Extract the (x, y) coordinate from the center of the cell holding the provided text.  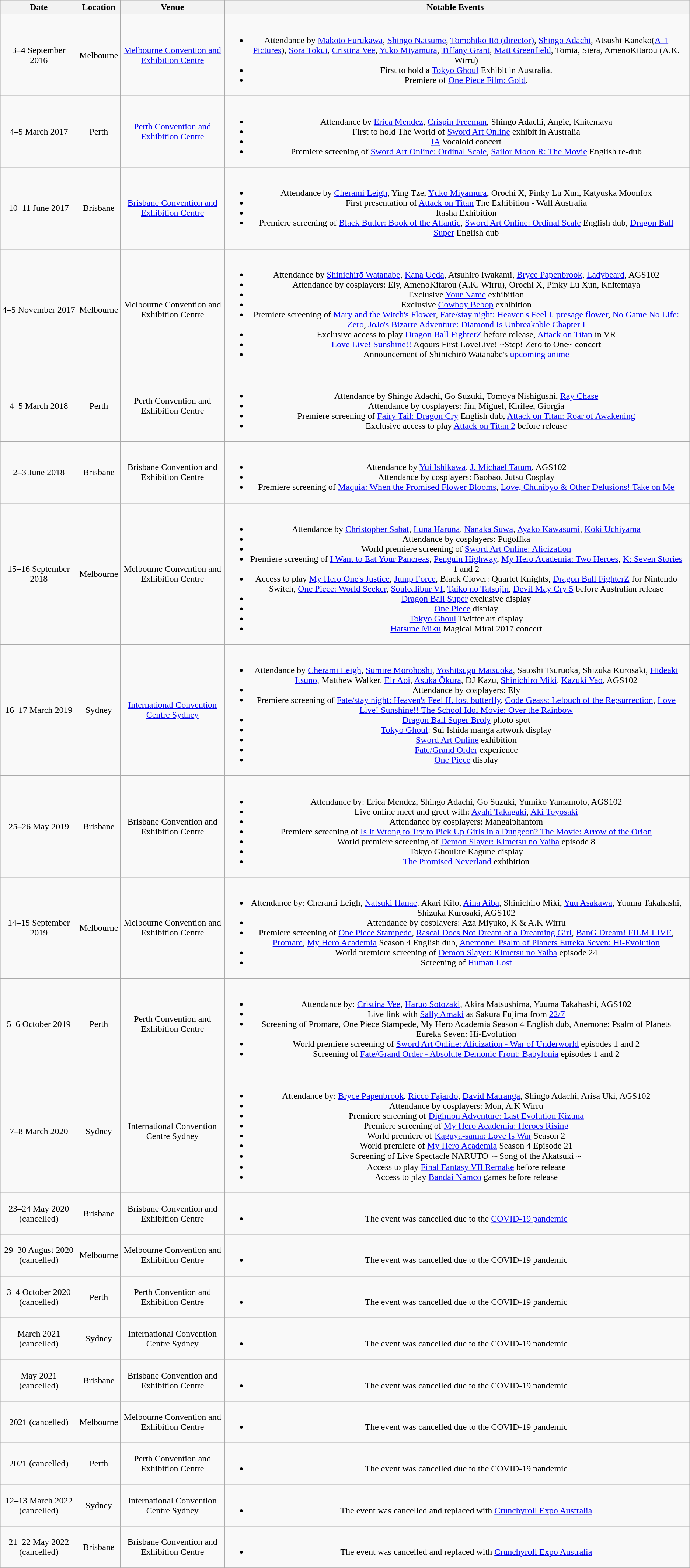
4–5 March 2017 (39, 132)
4–5 March 2018 (39, 406)
4–5 November 2017 (39, 310)
2–3 June 2018 (39, 473)
10–11 June 2017 (39, 208)
21–22 May 2022 (cancelled) (39, 1547)
15–16 September 2018 (39, 574)
5–6 October 2019 (39, 1024)
7–8 March 2020 (39, 1131)
Date (39, 7)
Venue (172, 7)
25–26 May 2019 (39, 826)
23–24 May 2020 (cancelled) (39, 1213)
16–17 March 2019 (39, 710)
14–15 September 2019 (39, 927)
3–4 October 2020 (cancelled) (39, 1297)
May 2021 (cancelled) (39, 1380)
12–13 March 2022 (cancelled) (39, 1505)
March 2021 (cancelled) (39, 1339)
29–30 August 2020 (cancelled) (39, 1255)
3–4 September 2016 (39, 55)
Location (99, 7)
Notable Events (456, 7)
